Return the [x, y] coordinate for the center point of the cell that contains the specified text.  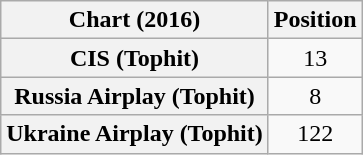
Russia Airplay (Tophit) [135, 96]
Ukraine Airplay (Tophit) [135, 134]
122 [315, 134]
Position [315, 20]
13 [315, 58]
CIS (Tophit) [135, 58]
Chart (2016) [135, 20]
8 [315, 96]
